Provide the [X, Y] coordinate of the cell's center where the given text is located.  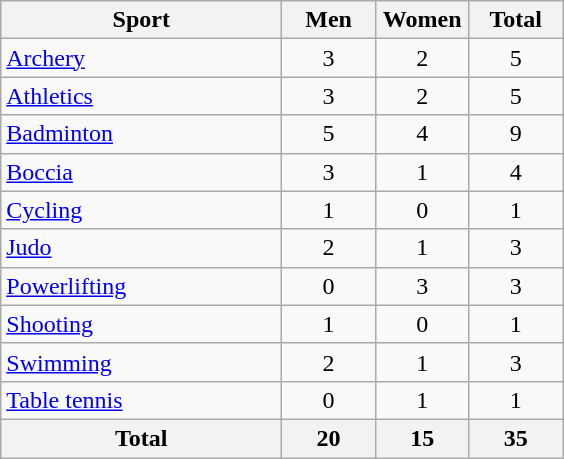
Sport [142, 20]
Swimming [142, 362]
Cycling [142, 210]
Men [329, 20]
Powerlifting [142, 286]
Judo [142, 248]
Shooting [142, 324]
15 [422, 438]
Boccia [142, 172]
Table tennis [142, 400]
9 [516, 134]
Archery [142, 58]
Women [422, 20]
Badminton [142, 134]
Athletics [142, 96]
35 [516, 438]
20 [329, 438]
